For the text-containing cell, return its midpoint in [X, Y] coordinate format. 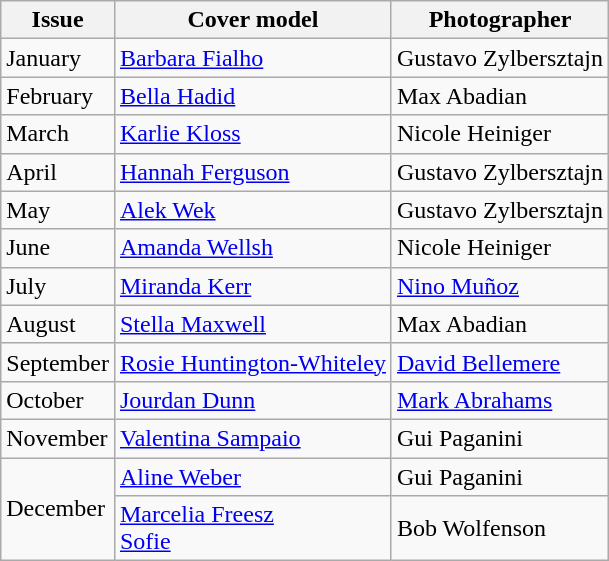
April [58, 172]
September [58, 362]
January [58, 58]
Barbara Fialho [252, 58]
Issue [58, 20]
Jourdan Dunn [252, 400]
Valentina Sampaio [252, 438]
Alek Wek [252, 210]
Hannah Ferguson [252, 172]
February [58, 96]
David Bellemere [500, 362]
Amanda Wellsh [252, 248]
November [58, 438]
October [58, 400]
June [58, 248]
December [58, 510]
Nino Muñoz [500, 286]
Marcelia FreeszSofie [252, 528]
Rosie Huntington-Whiteley [252, 362]
Miranda Kerr [252, 286]
Stella Maxwell [252, 324]
May [58, 210]
Aline Weber [252, 477]
Bella Hadid [252, 96]
Cover model [252, 20]
Photographer [500, 20]
Karlie Kloss [252, 134]
Bob Wolfenson [500, 528]
March [58, 134]
August [58, 324]
July [58, 286]
Mark Abrahams [500, 400]
